Provide the [X, Y] coordinate of the cell's center where the given text is located.  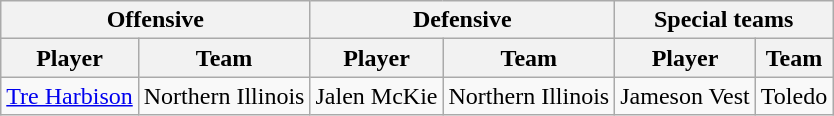
Toledo [794, 96]
Defensive [462, 20]
Tre Harbison [70, 96]
Jameson Vest [686, 96]
Special teams [724, 20]
Jalen McKie [376, 96]
Offensive [156, 20]
